Provide the [X, Y] coordinate of the cell's center where the given text is located.  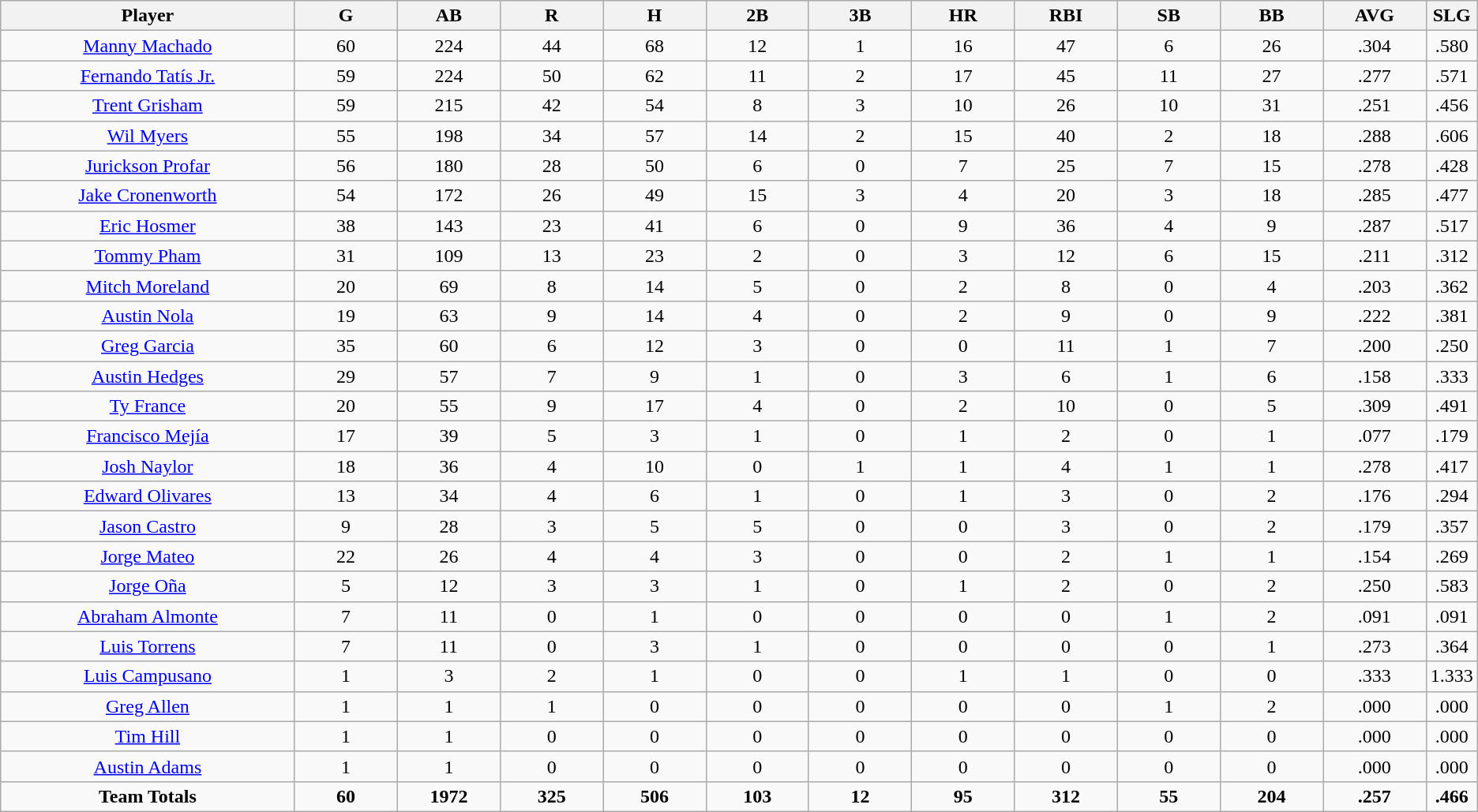
35 [346, 346]
Abraham Almonte [148, 616]
62 [655, 76]
47 [1066, 46]
.381 [1451, 316]
AB [448, 16]
Edward Olivares [148, 496]
.304 [1375, 46]
.364 [1451, 646]
38 [346, 226]
325 [552, 796]
.491 [1451, 406]
27 [1271, 76]
29 [346, 376]
.357 [1451, 526]
Jurickson Profar [148, 166]
Luis Torrens [148, 646]
Eric Hosmer [148, 226]
Team Totals [148, 796]
143 [448, 226]
Jorge Oña [148, 586]
.287 [1375, 226]
45 [1066, 76]
.580 [1451, 46]
.428 [1451, 166]
.456 [1451, 106]
.251 [1375, 106]
.571 [1451, 76]
1.333 [1451, 676]
Austin Nola [148, 316]
Player [148, 16]
Greg Allen [148, 706]
Luis Campusano [148, 676]
.277 [1375, 76]
.312 [1451, 256]
172 [448, 196]
3B [860, 16]
.417 [1451, 466]
506 [655, 796]
.273 [1375, 646]
H [655, 16]
56 [346, 166]
40 [1066, 136]
SLG [1451, 16]
103 [757, 796]
109 [448, 256]
312 [1066, 796]
Austin Hedges [148, 376]
SB [1169, 16]
19 [346, 316]
44 [552, 46]
49 [655, 196]
.583 [1451, 586]
.269 [1451, 556]
BB [1271, 16]
Tommy Pham [148, 256]
63 [448, 316]
16 [963, 46]
Francisco Mejía [148, 436]
.517 [1451, 226]
.154 [1375, 556]
Trent Grisham [148, 106]
42 [552, 106]
.211 [1375, 256]
.294 [1451, 496]
.077 [1375, 436]
R [552, 16]
68 [655, 46]
Jason Castro [148, 526]
.477 [1451, 196]
25 [1066, 166]
.288 [1375, 136]
Austin Adams [148, 766]
Manny Machado [148, 46]
.200 [1375, 346]
.309 [1375, 406]
.362 [1451, 286]
RBI [1066, 16]
Josh Naylor [148, 466]
.606 [1451, 136]
39 [448, 436]
180 [448, 166]
41 [655, 226]
95 [963, 796]
.203 [1375, 286]
Jake Cronenworth [148, 196]
215 [448, 106]
Greg Garcia [148, 346]
1972 [448, 796]
Ty France [148, 406]
G [346, 16]
Jorge Mateo [148, 556]
.257 [1375, 796]
.176 [1375, 496]
Mitch Moreland [148, 286]
69 [448, 286]
Fernando Tatís Jr. [148, 76]
22 [346, 556]
204 [1271, 796]
Wil Myers [148, 136]
198 [448, 136]
Tim Hill [148, 736]
.222 [1375, 316]
.158 [1375, 376]
2B [757, 16]
.466 [1451, 796]
AVG [1375, 16]
.285 [1375, 196]
HR [963, 16]
